Identify which cell holds the provided text, then report its (X, Y) central coordinate. 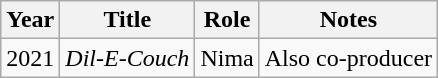
Role (227, 20)
Nima (227, 58)
Notes (348, 20)
Year (30, 20)
Title (128, 20)
2021 (30, 58)
Also co-producer (348, 58)
Dil-E-Couch (128, 58)
